From the cell containing the given text, extract its center point as (x, y) coordinate. 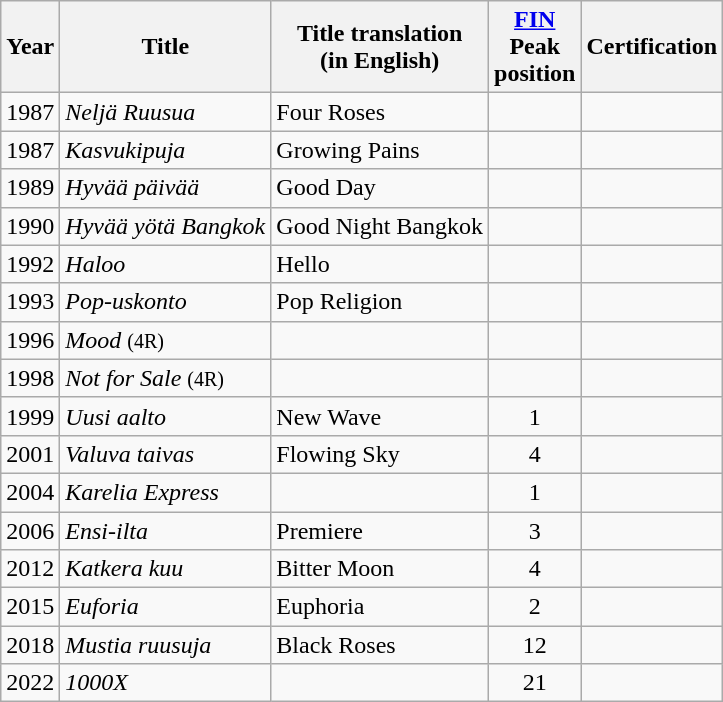
FINPeakposition (535, 47)
1989 (30, 188)
Growing Pains (380, 150)
Euforia (166, 607)
Black Roses (380, 645)
2006 (30, 531)
1992 (30, 264)
2004 (30, 492)
Good Day (380, 188)
Katkera kuu (166, 569)
Hyvää päivää (166, 188)
Four Roses (380, 112)
2 (535, 607)
Karelia Express (166, 492)
1990 (30, 226)
21 (535, 683)
Not for Sale (4R) (166, 378)
Year (30, 47)
12 (535, 645)
Pop-uskonto (166, 302)
1996 (30, 340)
1000X (166, 683)
Neljä Ruusua (166, 112)
Hello (380, 264)
Haloo (166, 264)
Certification (652, 47)
2001 (30, 454)
2012 (30, 569)
Ensi-ilta (166, 531)
1999 (30, 416)
1993 (30, 302)
Uusi aalto (166, 416)
Flowing Sky (380, 454)
Title (166, 47)
Hyvää yötä Bangkok (166, 226)
New Wave (380, 416)
Good Night Bangkok (380, 226)
Premiere (380, 531)
Bitter Moon (380, 569)
Valuva taivas (166, 454)
Kasvukipuja (166, 150)
Euphoria (380, 607)
2015 (30, 607)
Mood (4R) (166, 340)
Mustia ruusuja (166, 645)
2018 (30, 645)
Title translation (in English) (380, 47)
Pop Religion (380, 302)
3 (535, 531)
2022 (30, 683)
1998 (30, 378)
